Determine the [x, y] coordinate at the center of the cell enclosing the given text.  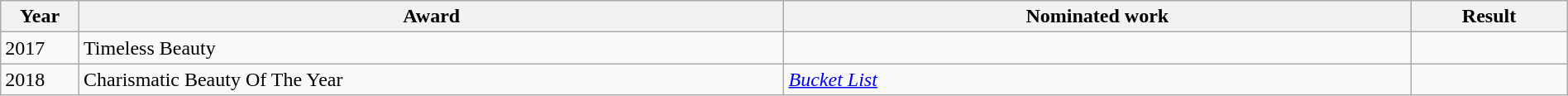
Nominated work [1097, 17]
2018 [40, 79]
Timeless Beauty [432, 48]
Charismatic Beauty Of The Year [432, 79]
Year [40, 17]
2017 [40, 48]
Result [1489, 17]
Bucket List [1097, 79]
Award [432, 17]
